Return [X, Y] of the center of cell containing provided text 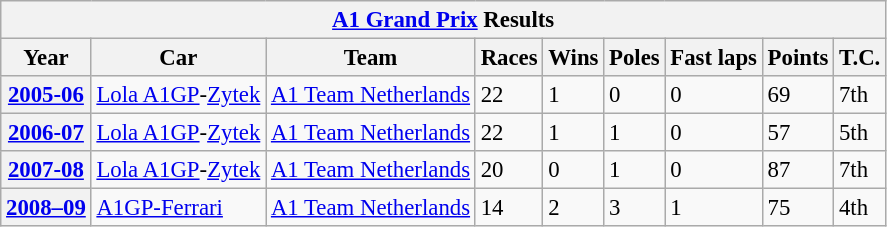
Races [509, 58]
2008–09 [46, 208]
A1 Grand Prix Results [444, 20]
20 [509, 170]
Wins [574, 58]
57 [798, 133]
A1GP-Ferrari [178, 208]
Year [46, 58]
2006-07 [46, 133]
Poles [634, 58]
Car [178, 58]
69 [798, 95]
4th [860, 208]
Points [798, 58]
Fast laps [714, 58]
3 [634, 208]
75 [798, 208]
2007-08 [46, 170]
T.C. [860, 58]
2005-06 [46, 95]
Team [371, 58]
5th [860, 133]
87 [798, 170]
14 [509, 208]
2 [574, 208]
